Extract the [x, y] coordinate from the center of the cell holding the provided text.  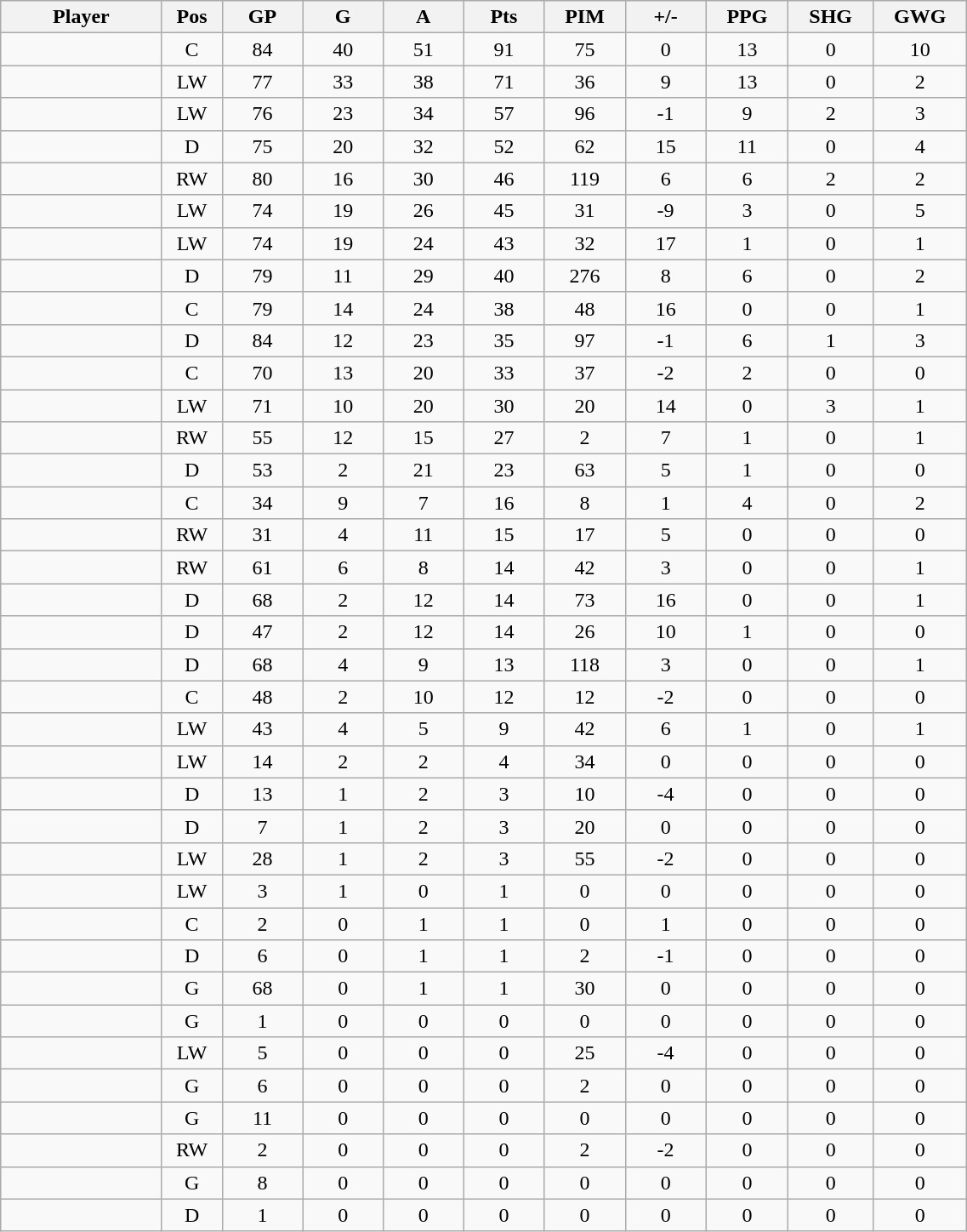
96 [585, 114]
97 [585, 340]
46 [503, 179]
-9 [665, 211]
276 [585, 276]
47 [262, 632]
62 [585, 146]
GWG [919, 17]
91 [503, 49]
SHG [831, 17]
37 [585, 373]
57 [503, 114]
Pts [503, 17]
25 [585, 1053]
PPG [747, 17]
27 [503, 438]
53 [262, 471]
118 [585, 664]
76 [262, 114]
80 [262, 179]
21 [424, 471]
45 [503, 211]
63 [585, 471]
Player [82, 17]
+/- [665, 17]
A [424, 17]
61 [262, 568]
GP [262, 17]
35 [503, 340]
52 [503, 146]
36 [585, 82]
51 [424, 49]
28 [262, 858]
29 [424, 276]
77 [262, 82]
70 [262, 373]
PIM [585, 17]
119 [585, 179]
73 [585, 600]
Pos [192, 17]
